Return [x, y] of the center of cell containing provided text 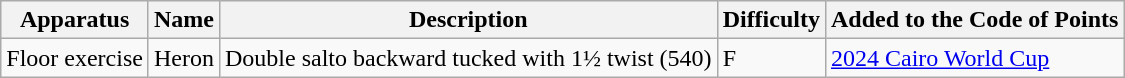
Description [468, 20]
Added to the Code of Points [974, 20]
Double salto backward tucked with 1½ twist (540) [468, 58]
2024 Cairo World Cup [974, 58]
Name [184, 20]
Apparatus [75, 20]
Floor exercise [75, 58]
F [771, 58]
Difficulty [771, 20]
Heron [184, 58]
